Extract the (x, y) coordinate from the center of the cell holding the provided text.  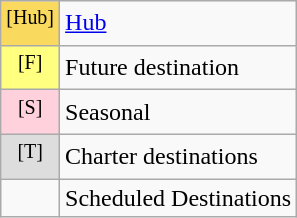
Scheduled Destinations (178, 198)
[T] (30, 156)
[Hub] (30, 24)
Charter destinations (178, 156)
[S] (30, 112)
Future destination (178, 68)
Hub (178, 24)
[F] (30, 68)
Seasonal (178, 112)
